Determine the (X, Y) coordinate at the center of the cell enclosing the given text.  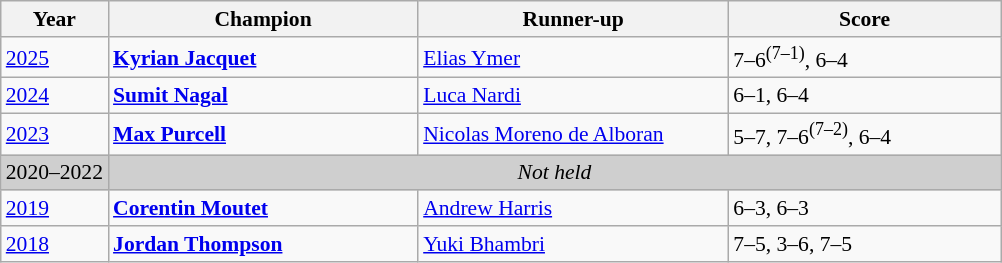
2018 (54, 244)
Andrew Harris (573, 209)
Not held (554, 173)
7–5, 3–6, 7–5 (864, 244)
7–6(7–1), 6–4 (864, 58)
6–3, 6–3 (864, 209)
2019 (54, 209)
2023 (54, 134)
Luca Nardi (573, 96)
Max Purcell (263, 134)
Year (54, 19)
Nicolas Moreno de Alboran (573, 134)
Elias Ymer (573, 58)
Jordan Thompson (263, 244)
Kyrian Jacquet (263, 58)
2025 (54, 58)
Champion (263, 19)
6–1, 6–4 (864, 96)
Runner-up (573, 19)
Corentin Moutet (263, 209)
Sumit Nagal (263, 96)
Yuki Bhambri (573, 244)
2020–2022 (54, 173)
Score (864, 19)
2024 (54, 96)
5–7, 7–6(7–2), 6–4 (864, 134)
